Return the [X, Y] coordinate for the center point of the cell that contains the specified text.  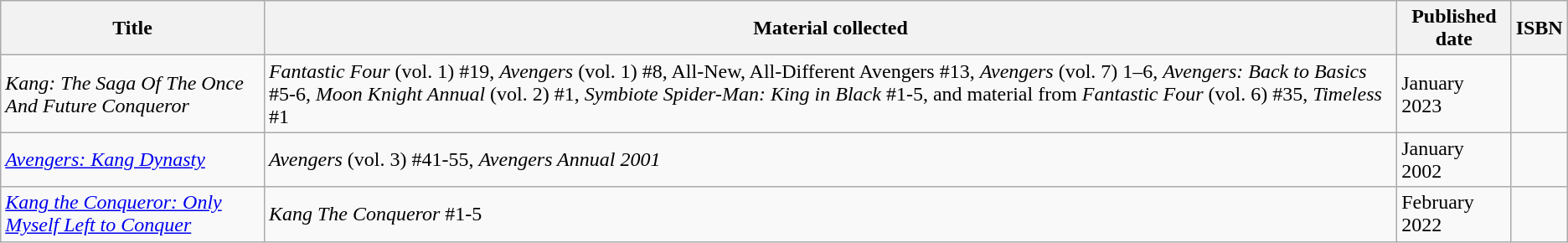
Kang the Conqueror: Only Myself Left to Conquer [132, 215]
Kang: The Saga Of The Once And Future Conqueror [132, 94]
February 2022 [1454, 215]
January 2002 [1454, 159]
Published date [1454, 28]
ISBN [1540, 28]
Title [132, 28]
Avengers: Kang Dynasty [132, 159]
Avengers (vol. 3) #41-55, Avengers Annual 2001 [830, 159]
Material collected [830, 28]
January 2023 [1454, 94]
Kang The Conqueror #1-5 [830, 215]
